Pinpoint the cell where the given text exists, returning its (X, Y) midpoint coordinate. 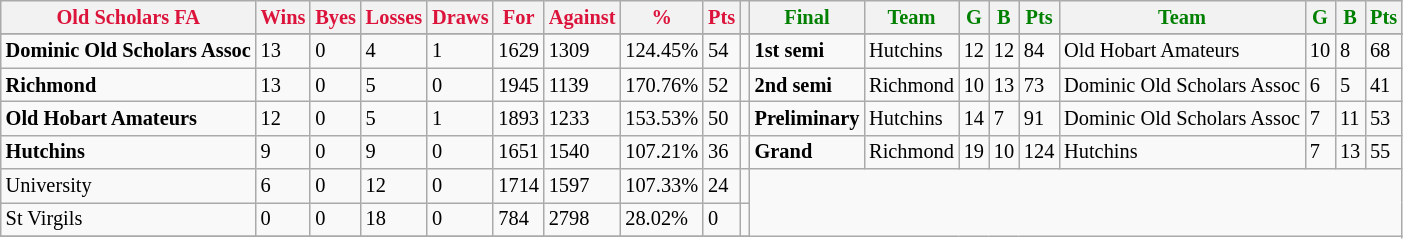
8 (1350, 51)
11 (1350, 118)
4 (394, 51)
1540 (582, 152)
54 (722, 51)
784 (518, 219)
36 (722, 152)
Grand (808, 152)
1st semi (808, 51)
Draws (460, 17)
107.33% (662, 186)
55 (1384, 152)
170.76% (662, 85)
1945 (518, 85)
24 (722, 186)
1139 (582, 85)
Byes (335, 17)
19 (974, 152)
28.02% (662, 219)
1629 (518, 51)
2798 (582, 219)
1597 (582, 186)
124 (1039, 152)
18 (394, 219)
53 (1384, 118)
1233 (582, 118)
St Virgils (128, 219)
University (128, 186)
107.21% (662, 152)
68 (1384, 51)
Preliminary (808, 118)
153.53% (662, 118)
1309 (582, 51)
Losses (394, 17)
124.45% (662, 51)
Old Scholars FA (128, 17)
84 (1039, 51)
Wins (284, 17)
73 (1039, 85)
Final (808, 17)
1651 (518, 152)
Against (582, 17)
For (518, 17)
2nd semi (808, 85)
1893 (518, 118)
14 (974, 118)
41 (1384, 85)
52 (722, 85)
91 (1039, 118)
% (662, 17)
50 (722, 118)
1714 (518, 186)
